From the cell containing the given text, extract its center point as (x, y) coordinate. 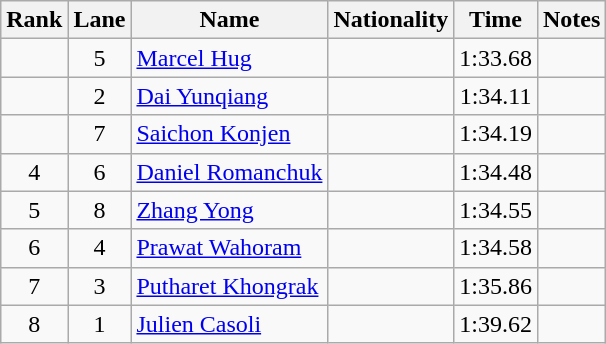
Notes (571, 20)
1:33.68 (496, 58)
1:34.11 (496, 96)
3 (100, 286)
Time (496, 20)
Julien Casoli (230, 324)
Dai Yunqiang (230, 96)
2 (100, 96)
1:34.58 (496, 248)
Daniel Romanchuk (230, 172)
Prawat Wahoram (230, 248)
1:35.86 (496, 286)
Nationality (391, 20)
1:34.55 (496, 210)
Rank (34, 20)
Name (230, 20)
Saichon Konjen (230, 134)
1:34.19 (496, 134)
Putharet Khongrak (230, 286)
1:39.62 (496, 324)
1:34.48 (496, 172)
Lane (100, 20)
1 (100, 324)
Marcel Hug (230, 58)
Zhang Yong (230, 210)
